Determine the (x, y) coordinate at the center of the cell enclosing the given text.  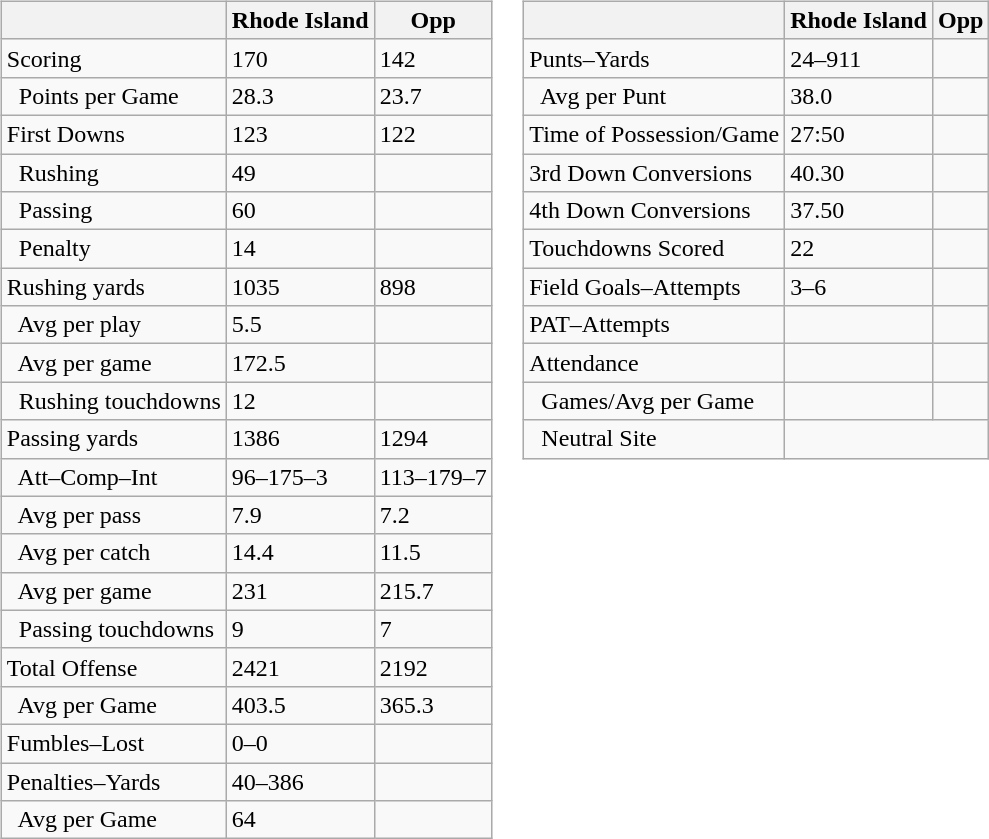
Punts–Yards (654, 58)
4th Down Conversions (654, 211)
365.3 (433, 705)
2192 (433, 667)
2421 (300, 667)
Field Goals–Attempts (654, 287)
12 (300, 401)
Penalties–Yards (114, 781)
Total Offense (114, 667)
14.4 (300, 553)
7 (433, 629)
11.5 (433, 553)
7.2 (433, 515)
Games/Avg per Game (654, 401)
23.7 (433, 96)
Penalty (114, 249)
Scoring (114, 58)
3rd Down Conversions (654, 173)
7.9 (300, 515)
24–911 (859, 58)
142 (433, 58)
38.0 (859, 96)
37.50 (859, 211)
Touchdowns Scored (654, 249)
231 (300, 591)
5.5 (300, 325)
Rushing (114, 173)
898 (433, 287)
14 (300, 249)
122 (433, 134)
9 (300, 629)
64 (300, 820)
Passing yards (114, 439)
Rushing touchdowns (114, 401)
Attendance (654, 363)
40.30 (859, 173)
123 (300, 134)
Time of Possession/Game (654, 134)
403.5 (300, 705)
Neutral Site (654, 439)
60 (300, 211)
Passing touchdowns (114, 629)
172.5 (300, 363)
22 (859, 249)
Avg per Punt (654, 96)
49 (300, 173)
40–386 (300, 781)
1386 (300, 439)
Att–Comp–Int (114, 477)
Points per Game (114, 96)
Avg per play (114, 325)
28.3 (300, 96)
Passing (114, 211)
Fumbles–Lost (114, 743)
96–175–3 (300, 477)
3–6 (859, 287)
1035 (300, 287)
0–0 (300, 743)
170 (300, 58)
Avg per pass (114, 515)
1294 (433, 439)
113–179–7 (433, 477)
Rushing yards (114, 287)
First Downs (114, 134)
215.7 (433, 591)
Avg per catch (114, 553)
PAT–Attempts (654, 325)
27:50 (859, 134)
